Pinpoint the cell where the given text exists, returning its [x, y] midpoint coordinate. 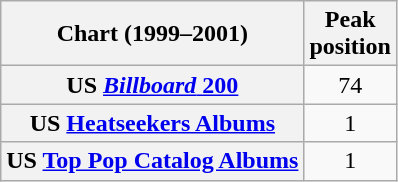
US Billboard 200 [152, 85]
74 [350, 85]
US Heatseekers Albums [152, 123]
Peakposition [350, 34]
US Top Pop Catalog Albums [152, 161]
Chart (1999–2001) [152, 34]
